Scan for the cell matching the given text and deliver its [X, Y] coordinate at center. 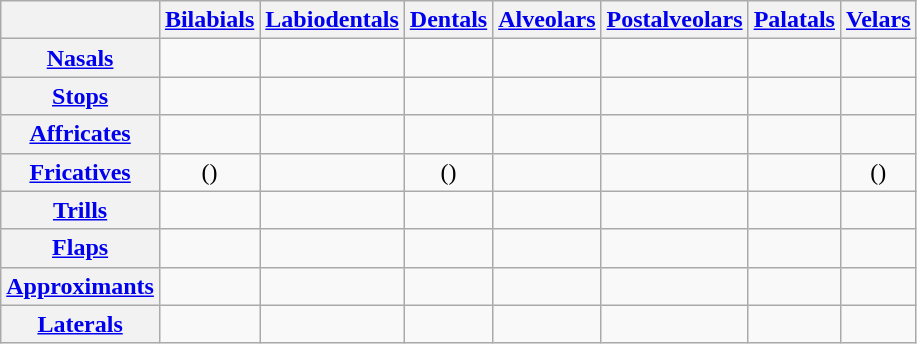
Velars [878, 20]
Postalveolars [674, 20]
Flaps [80, 248]
Dentals [448, 20]
Alveolars [547, 20]
Bilabials [209, 20]
Nasals [80, 58]
Approximants [80, 286]
Stops [80, 96]
Trills [80, 210]
Fricatives [80, 172]
Affricates [80, 134]
Palatals [794, 20]
Labiodentals [332, 20]
Laterals [80, 324]
